For the text-containing cell, return its midpoint in [X, Y] coordinate format. 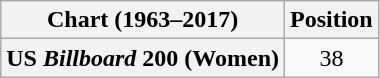
38 [332, 58]
US Billboard 200 (Women) [143, 58]
Position [332, 20]
Chart (1963–2017) [143, 20]
